Provide the [X, Y] coordinate of the cell's center where the given text is located.  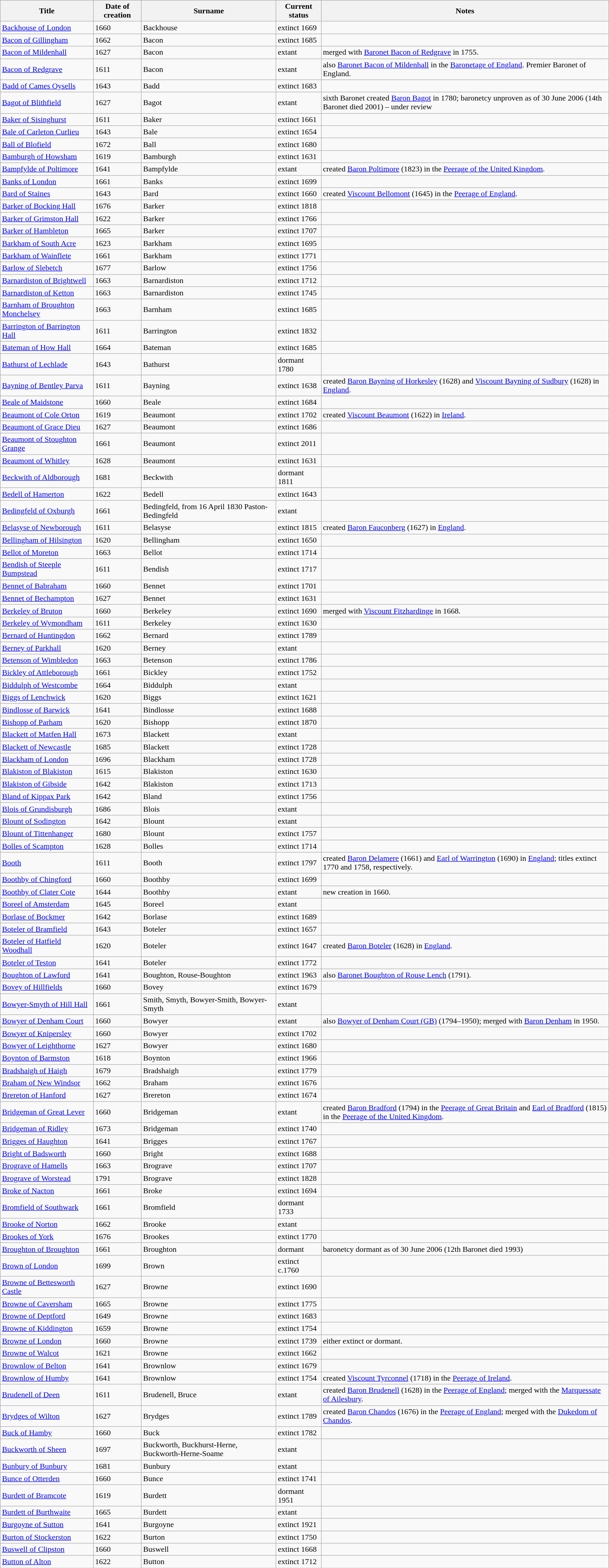
Berkeley of Bruton [47, 611]
Boteler of Teston [47, 963]
extinct 1815 [299, 528]
Brooke [209, 1224]
extinct 1717 [299, 569]
extinct 1818 [299, 206]
extinct 1674 [299, 1095]
Bunbury of Bunbury [47, 1466]
Badd of Cames Oysells [47, 86]
Bateman [209, 347]
baronetcy dormant as of 30 June 2006 (12th Baronet died 1993) [465, 1249]
Bromfield [209, 1208]
Boteler of Bramfield [47, 929]
Brown of London [47, 1265]
1686 [117, 809]
Bamburgh [209, 156]
1672 [117, 144]
Brownlow of Belton [47, 1366]
1615 [117, 772]
created Baron Bradford (1794) in the Peerage of Great Britain and Earl of Bradford (1815) in the Peerage of the United Kingdom. [465, 1112]
Barker of Grimston Hall [47, 219]
Surname [209, 11]
Bathurst [209, 364]
Bradshaigh of Haigh [47, 1071]
Bampfylde [209, 169]
1791 [117, 1178]
Buck [209, 1433]
1699 [117, 1265]
Belasyse [209, 528]
also Bowyer of Denham Court (GB) (1794–1950); merged with Baron Denham in 1950. [465, 1021]
Berney of Parkhall [47, 648]
Bridgeman of Great Lever [47, 1112]
Buck of Hamby [47, 1433]
Bagot of Blithfield [47, 103]
Betenson [209, 660]
Boynton [209, 1058]
Bellingham [209, 540]
Blount of Sodington [47, 821]
Boughton, Rouse-Boughton [209, 975]
Barkham of South Acre [47, 243]
Barnham of Broughton Monchelsey [47, 310]
Bovey of Hillfields [47, 987]
created Viscount Bellomont (1645) in the Peerage of England. [465, 194]
Bagot [209, 103]
Bolles of Scampton [47, 846]
Barlow of Slebetch [47, 268]
Bovey [209, 987]
extinct 1770 [299, 1237]
Bennet of Babraham [47, 586]
Boreel of Amsterdam [47, 904]
Banks [209, 181]
Beale of Maidstone [47, 402]
Buckworth, Buckhurst-Herne, Buckworth-Herne-Soame [209, 1450]
Bickley of Attleborough [47, 673]
dormant 1780 [299, 364]
Barnham [209, 310]
extinct 1741 [299, 1479]
extinct 1782 [299, 1433]
Bampfylde of Poltimore [47, 169]
extinct 1654 [299, 132]
Backhouse [209, 28]
extinct 1870 [299, 722]
extinct 1669 [299, 28]
Bateman of How Hall [47, 347]
extinct 1694 [299, 1191]
Bridgeman of Ridley [47, 1129]
Bamburgh of Howsham [47, 156]
Bickley [209, 673]
Barnardiston of Brightwell [47, 280]
Blakiston of Blakiston [47, 772]
Brownlow of Humby [47, 1378]
Bowyer-Smyth of Hill Hall [47, 1004]
extinct 1771 [299, 256]
Bellot [209, 552]
Ball [209, 144]
Bunbury [209, 1466]
extinct 1713 [299, 784]
Barnardiston of Ketton [47, 293]
Bendish of Steeple Bumpstead [47, 569]
extinct 1739 [299, 1341]
Beckwith of Aldborough [47, 478]
1680 [117, 833]
Bedingfeld of Oxburgh [47, 511]
new creation in 1660. [465, 892]
1644 [117, 892]
Browne of Walcot [47, 1353]
extinct 1647 [299, 946]
extinct 1745 [299, 293]
extinct 1668 [299, 1549]
Browne of Bettesworth Castle [47, 1287]
1697 [117, 1450]
either extinct or dormant. [465, 1341]
Blakiston of Gibside [47, 784]
1659 [117, 1329]
Buckworth of Sheen [47, 1450]
Bindlosse of Barwick [47, 710]
Bernard of Huntingdon [47, 635]
Bard [209, 194]
extinct 1752 [299, 673]
Bradshaigh [209, 1071]
Bayning of Bentley Parva [47, 385]
Bindlosse [209, 710]
extinct 1828 [299, 1178]
dormant [299, 1249]
Notes [465, 11]
extinct 1676 [299, 1083]
extinct 1661 [299, 119]
created Baron Chandos (1676) in the Peerage of England; merged with the Dukedom of Chandos. [465, 1416]
Bard of Staines [47, 194]
Biggs of Lenchwick [47, 697]
Brudenell of Deen [47, 1395]
Smith, Smyth, Bowyer-Smith, Bowyer-Smyth [209, 1004]
Bland of Kippax Park [47, 796]
Bright of Badsworth [47, 1154]
created Baron Poltimore (1823) in the Peerage of the United Kingdom. [465, 169]
Braham [209, 1083]
Burton of Stockerston [47, 1537]
Brown [209, 1265]
Brigges of Haughton [47, 1141]
extinct 1689 [299, 917]
created Viscount Beaumont (1622) in Ireland. [465, 415]
Bale of Carleton Curlieu [47, 132]
Barker of Hambleton [47, 231]
Beaumont of Cole Orton [47, 415]
extinct 1921 [299, 1524]
1696 [117, 759]
Brudenell, Bruce [209, 1395]
Browne of Kiddington [47, 1329]
Beale [209, 402]
Browne of London [47, 1341]
Brereton of Hanford [47, 1095]
Baker [209, 119]
Broughton [209, 1249]
Burgoyne of Sutton [47, 1524]
created Baron Fauconberg (1627) in England. [465, 528]
merged with Baronet Bacon of Redgrave in 1755. [465, 52]
extinct 1643 [299, 494]
extinct 1966 [299, 1058]
Bayning [209, 385]
Bacon of Gillingham [47, 40]
1618 [117, 1058]
Bunce of Otterden [47, 1479]
Beaumont of Whitley [47, 461]
Bathurst of Lechlade [47, 364]
Brookes [209, 1237]
Bland [209, 796]
Boothby of Chingford [47, 880]
Brookes of York [47, 1237]
Boteler of Hatfield Woodhall [47, 946]
Bennet of Bechampton [47, 598]
Buswell [209, 1549]
merged with Viscount Fitzhardinge in 1668. [465, 611]
Brigges [209, 1141]
Ball of Blofield [47, 144]
extinct 1701 [299, 586]
extinct 1621 [299, 697]
created Baron Bayning of Horkesley (1628) and Viscount Bayning of Sudbury (1628) in England. [465, 385]
created Baron Delamere (1661) and Earl of Warrington (1690) in England; titles extinct 1770 and 1758, respectively. [465, 863]
1621 [117, 1353]
Brydges [209, 1416]
Barlow [209, 268]
Brograve of Hamells [47, 1166]
extinct 1767 [299, 1141]
Current status [299, 11]
Button of Alton [47, 1562]
Boothby of Clater Cote [47, 892]
Brereton [209, 1095]
extinct c.1760 [299, 1265]
Beaumont of Stoughton Grange [47, 444]
Buswell of Clipston [47, 1549]
Bendish [209, 569]
Banks of London [47, 181]
Date of creation [117, 11]
Blois of Grundisburgh [47, 809]
Blackham [209, 759]
Braham of New Windsor [47, 1083]
Burdett of Burthwaite [47, 1512]
Bishopp [209, 722]
1685 [117, 747]
Title [47, 11]
1623 [117, 243]
Barrington [209, 331]
Bellot of Moreton [47, 552]
Button [209, 1562]
Bedingfeld, from 16 April 1830 Paston-Bedingfeld [209, 511]
Bromfield of Southwark [47, 1208]
sixth Baronet created Baron Bagot in 1780; baronetcy unproven as of 30 June 2006 (14th Baronet died 2001) – under review [465, 103]
Brydges of Wilton [47, 1416]
Broke of Nacton [47, 1191]
Bellingham of Hilsington [47, 540]
Barker of Bocking Hall [47, 206]
created Baron Brudenell (1628) in the Peerage of England; merged with the Marquessate of Ailesbury. [465, 1395]
Bedell [209, 494]
Biddulph of Westcombe [47, 685]
Blount of Tittenhanger [47, 833]
dormant 1811 [299, 478]
Boreel [209, 904]
extinct 1775 [299, 1304]
Bacon of Redgrave [47, 69]
extinct 1786 [299, 660]
extinct 1695 [299, 243]
extinct 1797 [299, 863]
extinct 1766 [299, 219]
extinct 1684 [299, 402]
Browne of Deptford [47, 1316]
Beckwith [209, 478]
Broke [209, 1191]
Bale [209, 132]
Burdett of Bramcote [47, 1495]
extinct 1963 [299, 975]
1649 [117, 1316]
Boynton of Barmston [47, 1058]
Brograve of Worstead [47, 1178]
Bolles [209, 846]
Burton [209, 1537]
Bowyer of Leighthorne [47, 1046]
also Baronet Boughton of Rouse Lench (1791). [465, 975]
Beaumont of Grace Dieu [47, 427]
Bowyer of Denham Court [47, 1021]
Berney [209, 648]
extinct 1750 [299, 1537]
Blackham of London [47, 759]
extinct 1757 [299, 833]
Bright [209, 1154]
Backhouse of London [47, 28]
Baker of Sisinghurst [47, 119]
also Baronet Bacon of Mildenhall in the Baronetage of England. Premier Baronet of England. [465, 69]
dormant 1951 [299, 1495]
extinct 1662 [299, 1353]
Belasyse of Newborough [47, 528]
1677 [117, 268]
Borlase [209, 917]
created Baron Boteler (1628) in England. [465, 946]
Bacon of Mildenhall [47, 52]
Biddulph [209, 685]
Barkham of Wainflete [47, 256]
extinct 1657 [299, 929]
extinct 1660 [299, 194]
extinct 1772 [299, 963]
Badd [209, 86]
extinct 1686 [299, 427]
Blackett of Newcastle [47, 747]
created Viscount Tyrconnel (1718) in the Peerage of Ireland. [465, 1378]
Brooke of Norton [47, 1224]
extinct 1650 [299, 540]
Bowyer of Knipersley [47, 1033]
extinct 1638 [299, 385]
Browne of Caversham [47, 1304]
Blackett of Matfen Hall [47, 735]
Barrington of Barrington Hall [47, 331]
extinct 1779 [299, 1071]
Bishopp of Parham [47, 722]
extinct 1832 [299, 331]
extinct 1740 [299, 1129]
Bunce [209, 1479]
Broughton of Broughton [47, 1249]
Borlase of Bockmer [47, 917]
extinct 2011 [299, 444]
Blois [209, 809]
Berkeley of Wymondham [47, 623]
Boughton of Lawford [47, 975]
Bernard [209, 635]
Biggs [209, 697]
Burgoyne [209, 1524]
1679 [117, 1071]
dormant 1733 [299, 1208]
Bedell of Hamerton [47, 494]
Betenson of Wimbledon [47, 660]
1645 [117, 904]
